Search for the cell housing the specified text and yield its (X, Y) center coordinate. 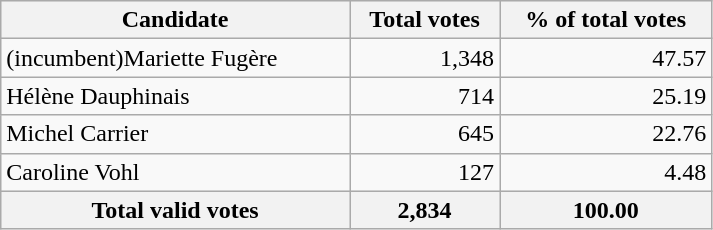
2,834 (425, 210)
Hélène Dauphinais (176, 96)
Total votes (425, 20)
47.57 (606, 58)
714 (425, 96)
Candidate (176, 20)
645 (425, 134)
127 (425, 172)
25.19 (606, 96)
4.48 (606, 172)
% of total votes (606, 20)
22.76 (606, 134)
Michel Carrier (176, 134)
100.00 (606, 210)
Caroline Vohl (176, 172)
(incumbent)Mariette Fugère (176, 58)
1,348 (425, 58)
Total valid votes (176, 210)
